Locate the cell with the specified text and output its [X, Y] center coordinate. 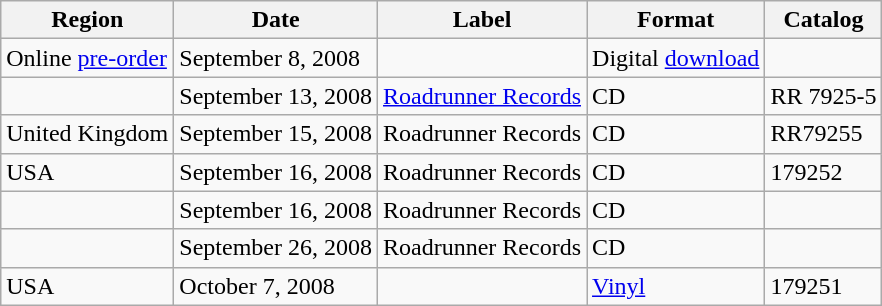
179252 [824, 172]
Format [676, 20]
Region [88, 20]
Online pre-order [88, 58]
Digital download [676, 58]
September 15, 2008 [276, 134]
Vinyl [676, 286]
September 26, 2008 [276, 248]
Date [276, 20]
RR 7925-5 [824, 96]
United Kingdom [88, 134]
October 7, 2008 [276, 286]
179251 [824, 286]
RR79255 [824, 134]
Label [482, 20]
September 13, 2008 [276, 96]
Catalog [824, 20]
September 8, 2008 [276, 58]
